Output the [x, y] coordinate of the center of the cell containing the given text.  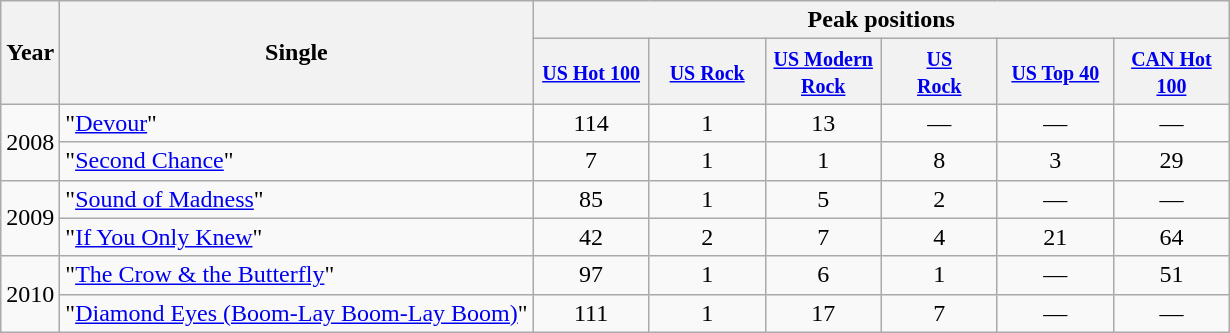
US Rock [707, 72]
111 [591, 313]
Single [296, 52]
"Second Chance" [296, 161]
3 [1055, 161]
97 [591, 275]
6 [823, 275]
"Diamond Eyes (Boom-Lay Boom-Lay Boom)" [296, 313]
17 [823, 313]
Peak positions [881, 20]
CAN Hot 100 [1171, 72]
5 [823, 199]
51 [1171, 275]
114 [591, 123]
2009 [30, 218]
64 [1171, 237]
US Modern Rock [823, 72]
21 [1055, 237]
"If You Only Knew" [296, 237]
2008 [30, 142]
"Devour" [296, 123]
42 [591, 237]
4 [939, 237]
85 [591, 199]
US Top 40 [1055, 72]
US Hot 100 [591, 72]
"Sound of Madness" [296, 199]
13 [823, 123]
USRock [939, 72]
"The Crow & the Butterfly" [296, 275]
8 [939, 161]
2010 [30, 294]
Year [30, 52]
29 [1171, 161]
